Determine the [X, Y] coordinate at the center of the cell enclosing the given text.  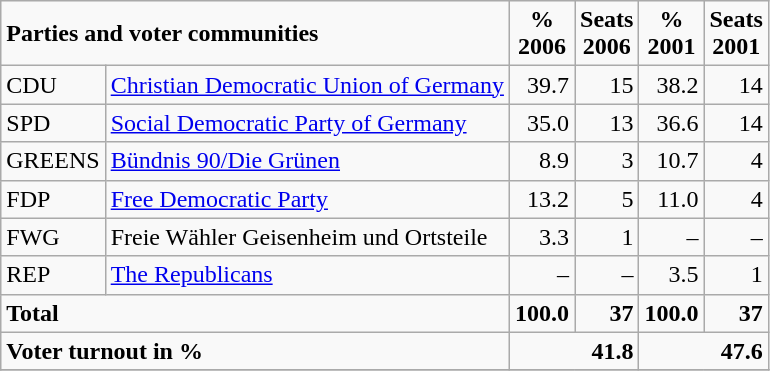
47.6 [704, 351]
Bündnis 90/Die Grünen [307, 161]
Total [256, 313]
38.2 [672, 85]
36.6 [672, 123]
%2006 [542, 34]
SPD [53, 123]
35.0 [542, 123]
11.0 [672, 199]
3.5 [672, 275]
FWG [53, 237]
8.9 [542, 161]
Social Democratic Party of Germany [307, 123]
Voter turnout in % [256, 351]
13 [607, 123]
CDU [53, 85]
Seats2006 [607, 34]
15 [607, 85]
5 [607, 199]
Parties and voter communities [256, 34]
Christian Democratic Union of Germany [307, 85]
Freie Wähler Geisenheim und Ortsteile [307, 237]
10.7 [672, 161]
Free Democratic Party [307, 199]
FDP [53, 199]
41.8 [574, 351]
The Republicans [307, 275]
39.7 [542, 85]
3 [607, 161]
13.2 [542, 199]
GREENS [53, 161]
Seats2001 [736, 34]
3.3 [542, 237]
%2001 [672, 34]
REP [53, 275]
